From the cell containing the given text, extract its center point as (X, Y) coordinate. 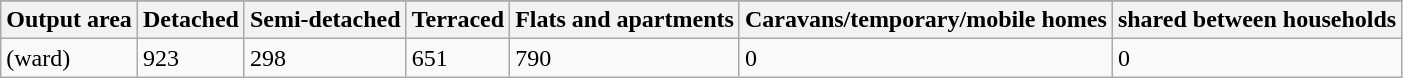
Detached (190, 20)
(ward) (70, 58)
shared between households (1256, 20)
Terraced (458, 20)
298 (325, 58)
923 (190, 58)
Caravans/temporary/mobile homes (926, 20)
651 (458, 58)
Flats and apartments (625, 20)
790 (625, 58)
Semi-detached (325, 20)
Output area (70, 20)
